For the text-containing cell, return its midpoint in [X, Y] coordinate format. 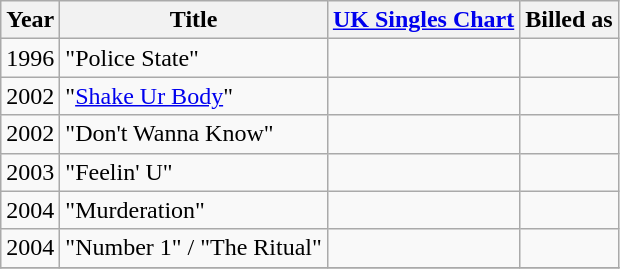
Year [30, 20]
UK Singles Chart [423, 20]
"Police State" [194, 58]
Billed as [569, 20]
"Shake Ur Body" [194, 96]
2003 [30, 172]
"Feelin' U" [194, 172]
"Don't Wanna Know" [194, 134]
"Murderation" [194, 210]
Title [194, 20]
"Number 1" / "The Ritual" [194, 248]
1996 [30, 58]
